Provide the [X, Y] coordinate of the cell's center where the given text is located.  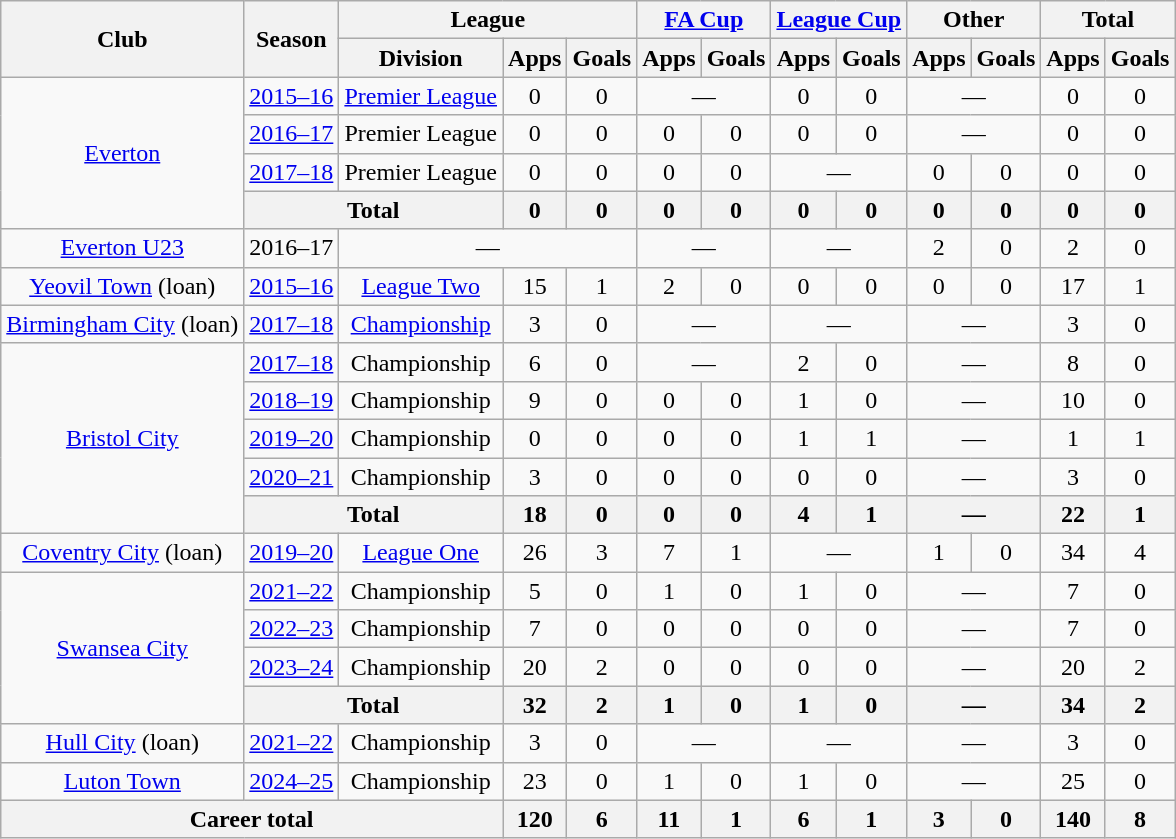
Club [122, 39]
Bristol City [122, 438]
League [488, 20]
Swansea City [122, 648]
Career total [252, 819]
120 [535, 819]
Other [974, 20]
22 [1073, 515]
League One [421, 553]
2022–23 [292, 629]
Birmingham City (loan) [122, 324]
140 [1073, 819]
Yeovil Town (loan) [122, 286]
25 [1073, 781]
League Cup [839, 20]
Luton Town [122, 781]
2018–19 [292, 400]
10 [1073, 400]
5 [535, 591]
Division [421, 58]
League Two [421, 286]
26 [535, 553]
23 [535, 781]
Hull City (loan) [122, 743]
15 [535, 286]
Everton [122, 153]
2020–21 [292, 477]
Everton U23 [122, 248]
Coventry City (loan) [122, 553]
18 [535, 515]
FA Cup [704, 20]
17 [1073, 286]
2023–24 [292, 667]
11 [669, 819]
32 [535, 705]
2024–25 [292, 781]
9 [535, 400]
Season [292, 39]
